Find where the given text appears and provide that cell's center as [x, y] coordinate. 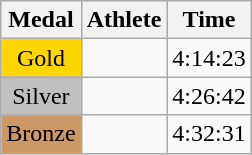
4:32:31 [209, 134]
4:14:23 [209, 58]
Medal [41, 20]
Time [209, 20]
Gold [41, 58]
Silver [41, 96]
Bronze [41, 134]
Athlete [124, 20]
4:26:42 [209, 96]
